Extract the (x, y) coordinate from the center of the cell holding the provided text.  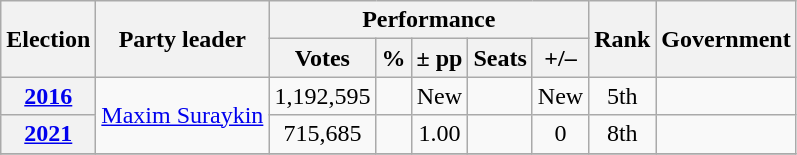
Party leader (182, 39)
5th (622, 96)
± pp (440, 58)
1.00 (440, 134)
Votes (322, 58)
715,685 (322, 134)
2021 (48, 134)
2016 (48, 96)
% (394, 58)
0 (560, 134)
Performance (429, 20)
1,192,595 (322, 96)
Government (726, 39)
+/– (560, 58)
8th (622, 134)
Election (48, 39)
Seats (500, 58)
Maxim Suraykin (182, 115)
Rank (622, 39)
